Capture the cell that displays the provided text and extract its [X, Y] central coordinate. 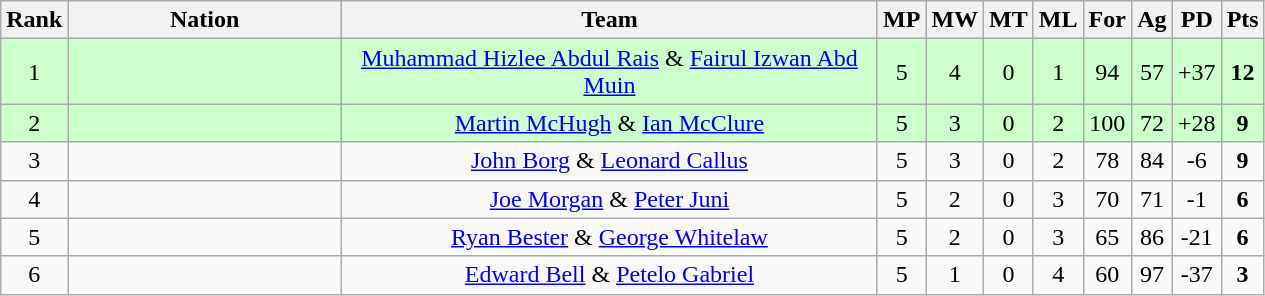
70 [1107, 199]
97 [1152, 275]
72 [1152, 123]
78 [1107, 161]
Pts [1242, 20]
+28 [1196, 123]
For [1107, 20]
-6 [1196, 161]
Joe Morgan & Peter Juni [609, 199]
Rank [34, 20]
12 [1242, 72]
100 [1107, 123]
+37 [1196, 72]
84 [1152, 161]
57 [1152, 72]
Martin McHugh & Ian McClure [609, 123]
Muhammad Hizlee Abdul Rais & Fairul Izwan Abd Muin [609, 72]
Edward Bell & Petelo Gabriel [609, 275]
John Borg & Leonard Callus [609, 161]
Ryan Bester & George Whitelaw [609, 237]
Team [609, 20]
94 [1107, 72]
MT [1009, 20]
71 [1152, 199]
65 [1107, 237]
MP [901, 20]
Nation [205, 20]
ML [1058, 20]
PD [1196, 20]
MW [955, 20]
86 [1152, 237]
60 [1107, 275]
-1 [1196, 199]
Ag [1152, 20]
-21 [1196, 237]
-37 [1196, 275]
